Output the (X, Y) coordinate of the center of the cell containing the given text.  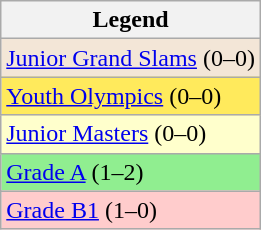
Grade B1 (1–0) (131, 210)
Youth Olympics (0–0) (131, 96)
Grade A (1–2) (131, 172)
Legend (131, 20)
Junior Masters (0–0) (131, 134)
Junior Grand Slams (0–0) (131, 58)
